Pinpoint the cell where the given text exists, returning its (X, Y) midpoint coordinate. 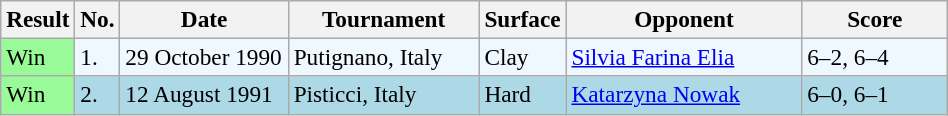
12 August 1991 (204, 95)
Score (875, 19)
Pisticci, Italy (384, 95)
Result (38, 19)
1. (98, 57)
Silvia Farina Elia (684, 57)
29 October 1990 (204, 57)
Katarzyna Nowak (684, 95)
No. (98, 19)
Clay (522, 57)
Surface (522, 19)
Putignano, Italy (384, 57)
6–2, 6–4 (875, 57)
Tournament (384, 19)
6–0, 6–1 (875, 95)
Opponent (684, 19)
Hard (522, 95)
2. (98, 95)
Date (204, 19)
